Identify which cell holds the provided text, then report its (X, Y) central coordinate. 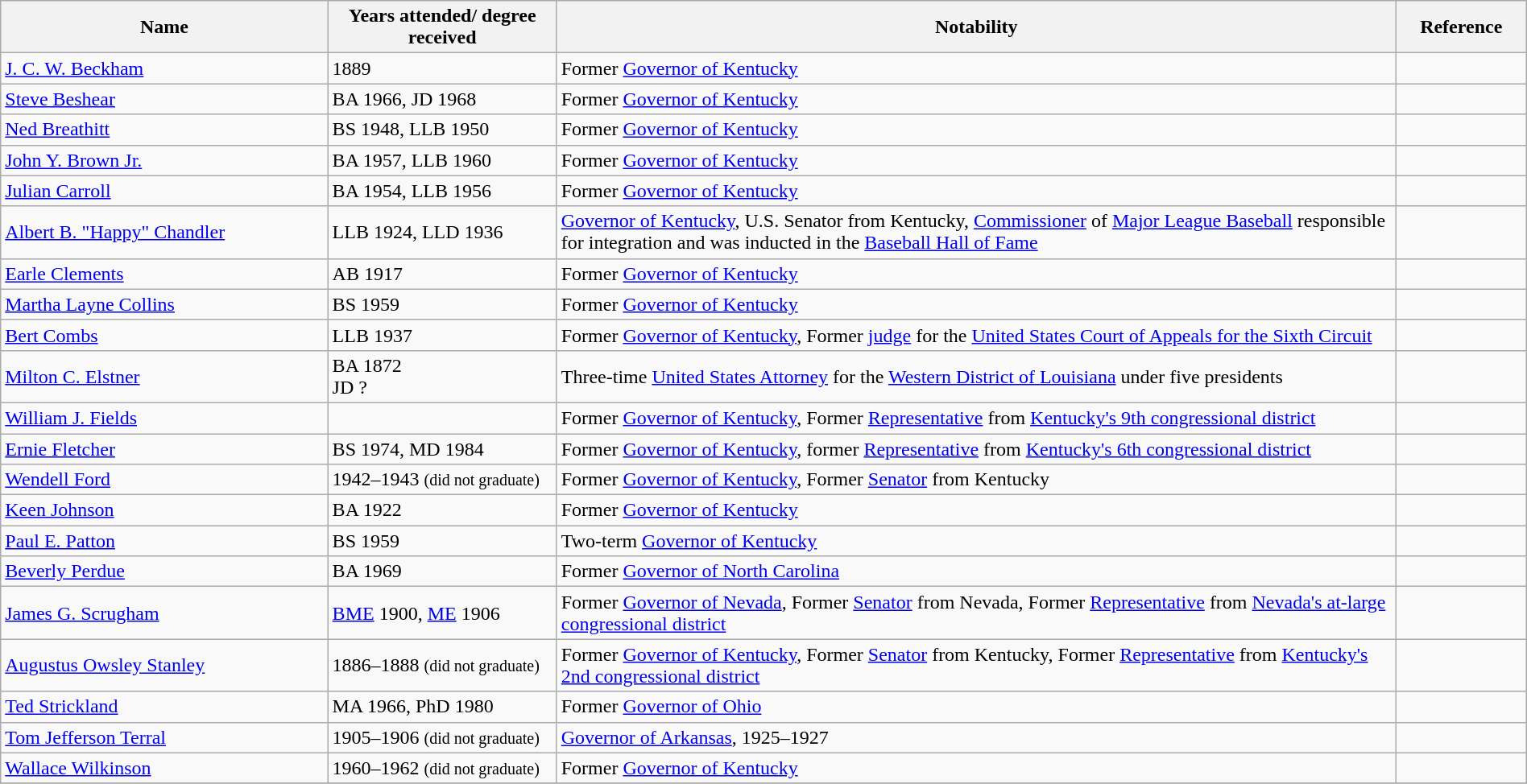
Former Governor of Kentucky, Former Representative from Kentucky's 9th congressional district (976, 418)
James G. Scrugham (164, 613)
Wendell Ford (164, 480)
BS 1948, LLB 1950 (442, 130)
BS 1974, MD 1984 (442, 448)
Keen Johnson (164, 510)
Name (164, 27)
Reference (1461, 27)
Governor of Arkansas, 1925–1927 (976, 737)
BA 1922 (442, 510)
Steve Beshear (164, 99)
LLB 1924, LLD 1936 (442, 232)
AB 1917 (442, 274)
J. C. W. Beckham (164, 68)
Ted Strickland (164, 707)
John Y. Brown Jr. (164, 160)
William J. Fields (164, 418)
BA 1954, LLB 1956 (442, 191)
Ernie Fletcher (164, 448)
Three-time United States Attorney for the Western District of Louisiana under five presidents (976, 377)
Former Governor of Kentucky, Former Senator from Kentucky (976, 480)
BA 1966, JD 1968 (442, 99)
BA 1872 JD ? (442, 377)
Martha Layne Collins (164, 304)
Beverly Perdue (164, 571)
Former Governor of Kentucky, former Representative from Kentucky's 6th congressional district (976, 448)
Augustus Owsley Stanley (164, 665)
Tom Jefferson Terral (164, 737)
Former Governor of Ohio (976, 707)
Former Governor of Kentucky, Former Senator from Kentucky, Former Representative from Kentucky's 2nd congressional district (976, 665)
Former Governor of Kentucky, Former judge for the United States Court of Appeals for the Sixth Circuit (976, 335)
MA 1966, PhD 1980 (442, 707)
Earle Clements (164, 274)
1905–1906 (did not graduate) (442, 737)
Albert B. "Happy" Chandler (164, 232)
Ned Breathitt (164, 130)
BME 1900, ME 1906 (442, 613)
1886–1888 (did not graduate) (442, 665)
Former Governor of North Carolina (976, 571)
Milton C. Elstner (164, 377)
Former Governor of Nevada, Former Senator from Nevada, Former Representative from Nevada's at-large congressional district (976, 613)
Two-term Governor of Kentucky (976, 541)
Years attended/ degree received (442, 27)
Wallace Wilkinson (164, 768)
Julian Carroll (164, 191)
BA 1969 (442, 571)
Notability (976, 27)
1942–1943 (did not graduate) (442, 480)
Bert Combs (164, 335)
1960–1962 (did not graduate) (442, 768)
Paul E. Patton (164, 541)
BA 1957, LLB 1960 (442, 160)
LLB 1937 (442, 335)
1889 (442, 68)
